Detect which cell encompasses the target text, then output its (x, y) center coordinate. 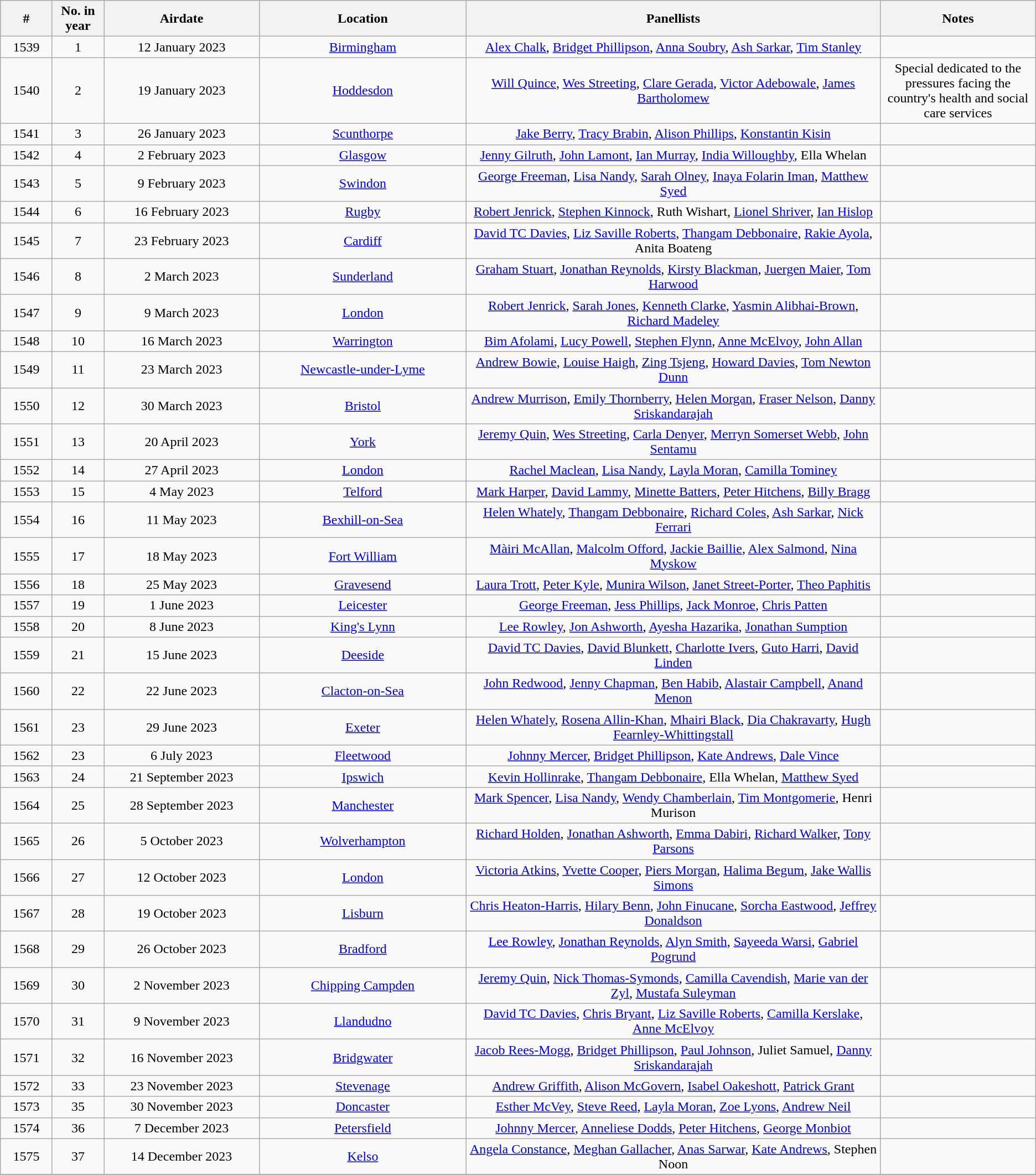
Alex Chalk, Bridget Phillipson, Anna Soubry, Ash Sarkar, Tim Stanley (673, 47)
Bexhill-on-Sea (362, 520)
11 May 2023 (182, 520)
Stevenage (362, 1086)
Notes (959, 19)
2 March 2023 (182, 277)
2 (78, 91)
Exeter (362, 727)
1543 (27, 184)
1561 (27, 727)
Sunderland (362, 277)
26 January 2023 (182, 134)
David TC Davies, David Blunkett, Charlotte Ivers, Guto Harri, David Linden (673, 655)
14 December 2023 (182, 1157)
12 January 2023 (182, 47)
York (362, 442)
31 (78, 1022)
1546 (27, 277)
28 (78, 913)
Fort William (362, 556)
1570 (27, 1022)
5 October 2023 (182, 841)
29 (78, 950)
12 October 2023 (182, 877)
George Freeman, Jess Phillips, Jack Monroe, Chris Patten (673, 605)
1 June 2023 (182, 605)
Rachel Maclean, Lisa Nandy, Layla Moran, Camilla Tominey (673, 470)
Bim Afolami, Lucy Powell, Stephen Flynn, Anne McElvoy, John Allan (673, 341)
1539 (27, 47)
6 (78, 212)
1571 (27, 1057)
Birmingham (362, 47)
23 March 2023 (182, 370)
Chipping Campden (362, 985)
26 (78, 841)
24 (78, 777)
Jacob Rees-Mogg, Bridget Phillipson, Paul Johnson, Juliet Samuel, Danny Sriskandarajah (673, 1057)
1567 (27, 913)
1549 (27, 370)
Llandudno (362, 1022)
8 (78, 277)
Robert Jenrick, Sarah Jones, Kenneth Clarke, Yasmin Alibhai-Brown, Richard Madeley (673, 312)
17 (78, 556)
Helen Whately, Thangam Debbonaire, Richard Coles, Ash Sarkar, Nick Ferrari (673, 520)
Richard Holden, Jonathan Ashworth, Emma Dabiri, Richard Walker, Tony Parsons (673, 841)
Special dedicated to the pressures facing the country's health and social care services (959, 91)
Bridgwater (362, 1057)
16 November 2023 (182, 1057)
23 February 2023 (182, 240)
Jake Berry, Tracy Brabin, Alison Phillips, Konstantin Kisin (673, 134)
28 September 2023 (182, 805)
1540 (27, 91)
21 September 2023 (182, 777)
30 (78, 985)
Rugby (362, 212)
1556 (27, 584)
Gravesend (362, 584)
1544 (27, 212)
8 June 2023 (182, 627)
1568 (27, 950)
Bradford (362, 950)
Scunthorpe (362, 134)
Will Quince, Wes Streeting, Clare Gerada, Victor Adebowale, James Bartholomew (673, 91)
18 (78, 584)
15 June 2023 (182, 655)
21 (78, 655)
1554 (27, 520)
33 (78, 1086)
30 March 2023 (182, 405)
16 February 2023 (182, 212)
4 (78, 155)
9 February 2023 (182, 184)
1562 (27, 755)
16 (78, 520)
9 March 2023 (182, 312)
1551 (27, 442)
1557 (27, 605)
Chris Heaton-Harris, Hilary Benn, John Finucane, Sorcha Eastwood, Jeffrey Donaldson (673, 913)
Mark Harper, David Lammy, Minette Batters, Peter Hitchens, Billy Bragg (673, 491)
2 November 2023 (182, 985)
1555 (27, 556)
Cardiff (362, 240)
6 July 2023 (182, 755)
7 December 2023 (182, 1128)
36 (78, 1128)
1550 (27, 405)
Glasgow (362, 155)
Kevin Hollinrake, Thangam Debbonaire, Ella Whelan, Matthew Syed (673, 777)
Ipswich (362, 777)
18 May 2023 (182, 556)
Johnny Mercer, Bridget Phillipson, Kate Andrews, Dale Vince (673, 755)
1573 (27, 1107)
Telford (362, 491)
25 May 2023 (182, 584)
King's Lynn (362, 627)
1574 (27, 1128)
Lisburn (362, 913)
Graham Stuart, Jonathan Reynolds, Kirsty Blackman, Juergen Maier, Tom Harwood (673, 277)
19 (78, 605)
37 (78, 1157)
Lee Rowley, Jon Ashworth, Ayesha Hazarika, Jonathan Sumption (673, 627)
Fleetwood (362, 755)
Jeremy Quin, Nick Thomas-Symonds, Camilla Cavendish, Marie van der Zyl, Mustafa Suleyman (673, 985)
Deeside (362, 655)
4 May 2023 (182, 491)
5 (78, 184)
Angela Constance, Meghan Gallacher, Anas Sarwar, Kate Andrews, Stephen Noon (673, 1157)
Bristol (362, 405)
Lee Rowley, Jonathan Reynolds, Alyn Smith, Sayeeda Warsi, Gabriel Pogrund (673, 950)
John Redwood, Jenny Chapman, Ben Habib, Alastair Campbell, Anand Menon (673, 691)
35 (78, 1107)
12 (78, 405)
Airdate (182, 19)
11 (78, 370)
Màiri McAllan, Malcolm Offord, Jackie Baillie, Alex Salmond, Nina Myskow (673, 556)
1558 (27, 627)
David TC Davies, Chris Bryant, Liz Saville Roberts, Camilla Kerslake, Anne McElvoy (673, 1022)
27 April 2023 (182, 470)
20 (78, 627)
1565 (27, 841)
David TC Davies, Liz Saville Roberts, Thangam Debbonaire, Rakie Ayola, Anita Boateng (673, 240)
Location (362, 19)
1560 (27, 691)
16 March 2023 (182, 341)
Warrington (362, 341)
Esther McVey, Steve Reed, Layla Moran, Zoe Lyons, Andrew Neil (673, 1107)
1572 (27, 1086)
1575 (27, 1157)
7 (78, 240)
9 (78, 312)
Leicester (362, 605)
32 (78, 1057)
22 June 2023 (182, 691)
Panellists (673, 19)
10 (78, 341)
No. in year (78, 19)
Jeremy Quin, Wes Streeting, Carla Denyer, Merryn Somerset Webb, John Sentamu (673, 442)
2 February 2023 (182, 155)
George Freeman, Lisa Nandy, Sarah Olney, Inaya Folarin Iman, Matthew Syed (673, 184)
Manchester (362, 805)
14 (78, 470)
29 June 2023 (182, 727)
Doncaster (362, 1107)
Andrew Griffith, Alison McGovern, Isabel Oakeshott, Patrick Grant (673, 1086)
Laura Trott, Peter Kyle, Munira Wilson, Janet Street-Porter, Theo Paphitis (673, 584)
20 April 2023 (182, 442)
Newcastle-under-Lyme (362, 370)
Mark Spencer, Lisa Nandy, Wendy Chamberlain, Tim Montgomerie, Henri Murison (673, 805)
25 (78, 805)
1547 (27, 312)
9 November 2023 (182, 1022)
1548 (27, 341)
Swindon (362, 184)
1545 (27, 240)
1542 (27, 155)
19 January 2023 (182, 91)
Johnny Mercer, Anneliese Dodds, Peter Hitchens, George Monbiot (673, 1128)
Clacton-on-Sea (362, 691)
1564 (27, 805)
Robert Jenrick, Stephen Kinnock, Ruth Wishart, Lionel Shriver, Ian Hislop (673, 212)
Andrew Murrison, Emily Thornberry, Helen Morgan, Fraser Nelson, Danny Sriskandarajah (673, 405)
Helen Whately, Rosena Allin-Khan, Mhairi Black, Dia Chakravarty, Hugh Fearnley-Whittingstall (673, 727)
# (27, 19)
1 (78, 47)
1552 (27, 470)
23 November 2023 (182, 1086)
Kelso (362, 1157)
1553 (27, 491)
19 October 2023 (182, 913)
Wolverhampton (362, 841)
27 (78, 877)
22 (78, 691)
Jenny Gilruth, John Lamont, Ian Murray, India Willoughby, Ella Whelan (673, 155)
1541 (27, 134)
Petersfield (362, 1128)
15 (78, 491)
1569 (27, 985)
Victoria Atkins, Yvette Cooper, Piers Morgan, Halima Begum, Jake Wallis Simons (673, 877)
13 (78, 442)
1566 (27, 877)
1563 (27, 777)
Andrew Bowie, Louise Haigh, Zing Tsjeng, Howard Davies, Tom Newton Dunn (673, 370)
30 November 2023 (182, 1107)
1559 (27, 655)
26 October 2023 (182, 950)
Hoddesdon (362, 91)
3 (78, 134)
